Determine the [x, y] coordinate at the center of the cell enclosing the given text.  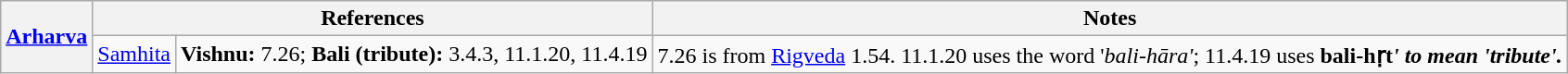
7.26 is from Rigveda 1.54. 11.1.20 uses the word 'bali-hāra'; 11.4.19 uses bali-hṛt' to mean 'tribute'. [1110, 55]
References [373, 18]
Vishnu: 7.26; Bali (tribute): 3.4.3, 11.1.20, 11.4.19 [414, 55]
Samhita [134, 55]
Notes [1110, 18]
Arharva [46, 37]
